Capture the cell that displays the provided text and extract its [x, y] central coordinate. 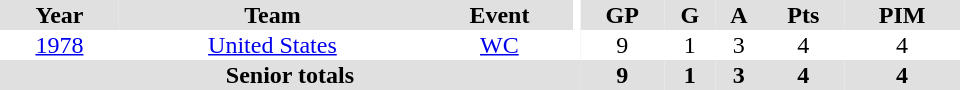
1978 [60, 45]
WC [500, 45]
G [690, 15]
Team [272, 15]
Senior totals [290, 75]
A [738, 15]
PIM [902, 15]
United States [272, 45]
Event [500, 15]
Year [60, 15]
Pts [804, 15]
GP [622, 15]
